Determine the (x, y) coordinate at the center of the cell enclosing the given text.  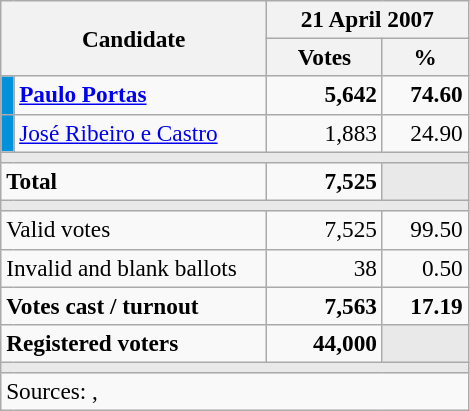
24.90 (425, 133)
Registered voters (134, 343)
99.50 (425, 230)
Paulo Portas (140, 95)
Valid votes (134, 230)
Candidate (134, 38)
44,000 (325, 343)
Invalid and blank ballots (134, 268)
Votes cast / turnout (134, 305)
Total (134, 181)
1,883 (325, 133)
5,642 (325, 95)
17.19 (425, 305)
Sources: , (234, 392)
José Ribeiro e Castro (140, 133)
7,563 (325, 305)
0.50 (425, 268)
74.60 (425, 95)
% (425, 57)
Votes (325, 57)
21 April 2007 (368, 19)
38 (325, 268)
